For the text-containing cell, return its midpoint in (X, Y) coordinate format. 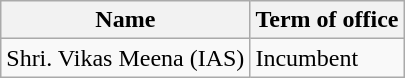
Shri. Vikas Meena (IAS) (126, 58)
Incumbent (327, 58)
Term of office (327, 20)
Name (126, 20)
